Determine the (x, y) coordinate at the center of the cell enclosing the given text.  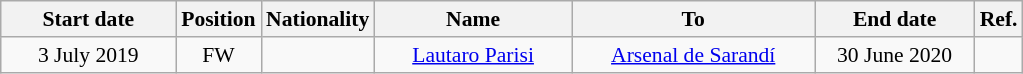
To (694, 19)
Position (218, 19)
Lautaro Parisi (473, 55)
30 June 2020 (895, 55)
End date (895, 19)
Start date (88, 19)
FW (218, 55)
Ref. (999, 19)
Arsenal de Sarandí (694, 55)
Nationality (318, 19)
Name (473, 19)
3 July 2019 (88, 55)
